For the text-containing cell, return its midpoint in [x, y] coordinate format. 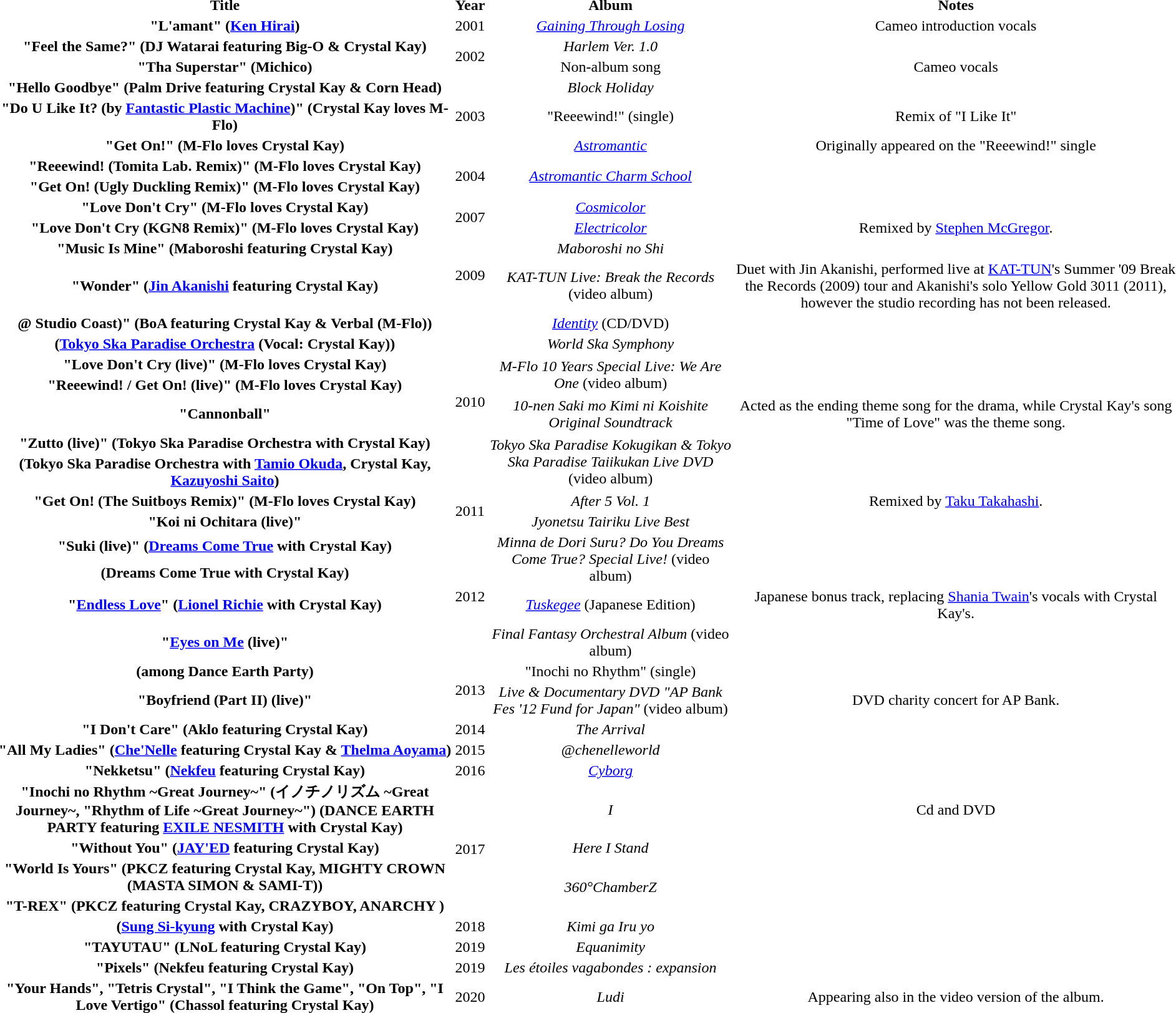
2018 [470, 926]
Cosmicolor [610, 207]
KAT-TUN Live: Break the Records (video album) [610, 286]
2002 [470, 56]
Non-album song [610, 67]
Here I Stand [610, 848]
2015 [470, 750]
Les étoiles vagabondes : expansion [610, 967]
2011 [470, 511]
@chenelleworld [610, 750]
World Ska Symphony [610, 344]
Astromantic [610, 145]
2004 [470, 176]
2003 [470, 116]
Final Fantasy Orchestral Album (video album) [610, 642]
Maboroshi no Shi [610, 248]
M-Flo 10 Years Special Live: We Are One (video album) [610, 374]
Tokyo Ska Paradise Kokugikan & Tokyo Ska Paradise Taiikukan Live DVD (video album) [610, 462]
2007 [470, 217]
Gaining Through Losing [610, 26]
2001 [470, 26]
2009 [470, 276]
Live & Documentary DVD "AP Bank Fes '12 Fund for Japan" (video album) [610, 700]
Jyonetsu Tairiku Live Best [610, 521]
Cyborg [610, 770]
Electricolor [610, 228]
2014 [470, 729]
Astromantic Charm School [610, 176]
"Reeewind!" (single) [610, 116]
I [610, 809]
Block Holiday [610, 87]
2017 [470, 848]
360°ChamberZ [610, 888]
Equanimity [610, 948]
10-nen Saki mo Kimi ni Koishite Original Soundtrack [610, 414]
2012 [470, 596]
Kimi ga Iru yo [610, 926]
The Arrival [610, 729]
Minna de Dori Suru? Do You Dreams Come True? Special Live! (video album) [610, 559]
2013 [470, 690]
2016 [470, 770]
Identity (CD/DVD) [610, 323]
"Inochi no Rhythm" (single) [610, 671]
After 5 Vol. 1 [610, 501]
2010 [470, 402]
Tuskegee (Japanese Edition) [610, 605]
Harlem Ver. 1.0 [610, 46]
